Capture the cell that displays the provided text and extract its (X, Y) central coordinate. 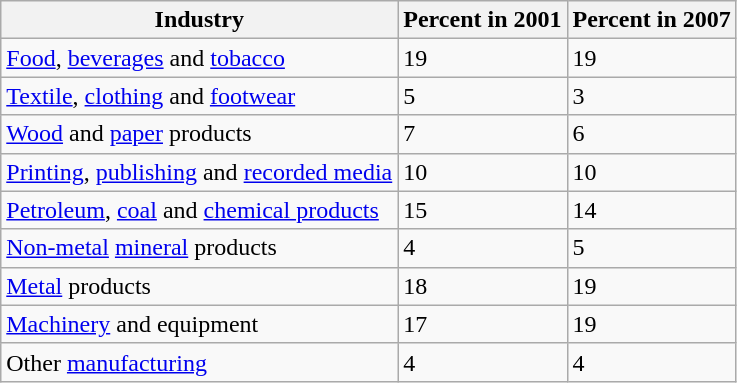
Percent in 2001 (482, 20)
Non-metal mineral products (200, 248)
Metal products (200, 286)
Textile, clothing and footwear (200, 96)
6 (652, 134)
Printing, publishing and recorded media (200, 172)
Other manufacturing (200, 362)
Food, beverages and tobacco (200, 58)
18 (482, 286)
Petroleum, coal and chemical products (200, 210)
Machinery and equipment (200, 324)
15 (482, 210)
Percent in 2007 (652, 20)
Industry (200, 20)
Wood and paper products (200, 134)
7 (482, 134)
14 (652, 210)
3 (652, 96)
17 (482, 324)
